Identify which cell holds the provided text, then report its [X, Y] central coordinate. 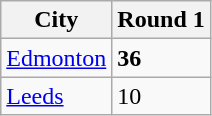
10 [161, 96]
Leeds [56, 96]
Round 1 [161, 20]
36 [161, 58]
City [56, 20]
Edmonton [56, 58]
